For the text-containing cell, return its midpoint in [x, y] coordinate format. 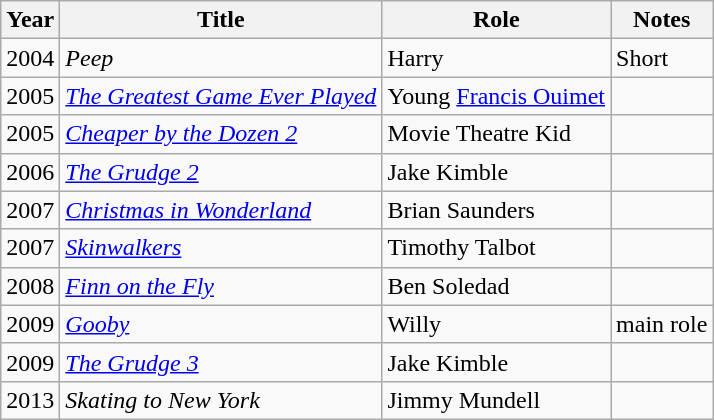
Harry [496, 58]
Gooby [221, 324]
2004 [30, 58]
Jimmy Mundell [496, 400]
The Grudge 2 [221, 172]
Skating to New York [221, 400]
Role [496, 20]
Notes [662, 20]
Willy [496, 324]
Cheaper by the Dozen 2 [221, 134]
Finn on the Fly [221, 286]
Peep [221, 58]
Timothy Talbot [496, 248]
main role [662, 324]
2013 [30, 400]
2008 [30, 286]
Title [221, 20]
Movie Theatre Kid [496, 134]
The Grudge 3 [221, 362]
Christmas in Wonderland [221, 210]
Year [30, 20]
Ben Soledad [496, 286]
2006 [30, 172]
Young Francis Ouimet [496, 96]
Brian Saunders [496, 210]
Skinwalkers [221, 248]
The Greatest Game Ever Played [221, 96]
Short [662, 58]
